Provide the (x, y) coordinate of the cell's center where the given text is located.  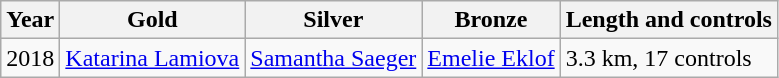
Emelie Eklof (491, 58)
3.3 km, 17 controls (668, 58)
Silver (334, 20)
Katarina Lamiova (152, 58)
Gold (152, 20)
2018 (30, 58)
Length and controls (668, 20)
Bronze (491, 20)
Samantha Saeger (334, 58)
Year (30, 20)
